Scan for the cell matching the given text and deliver its [x, y] coordinate at center. 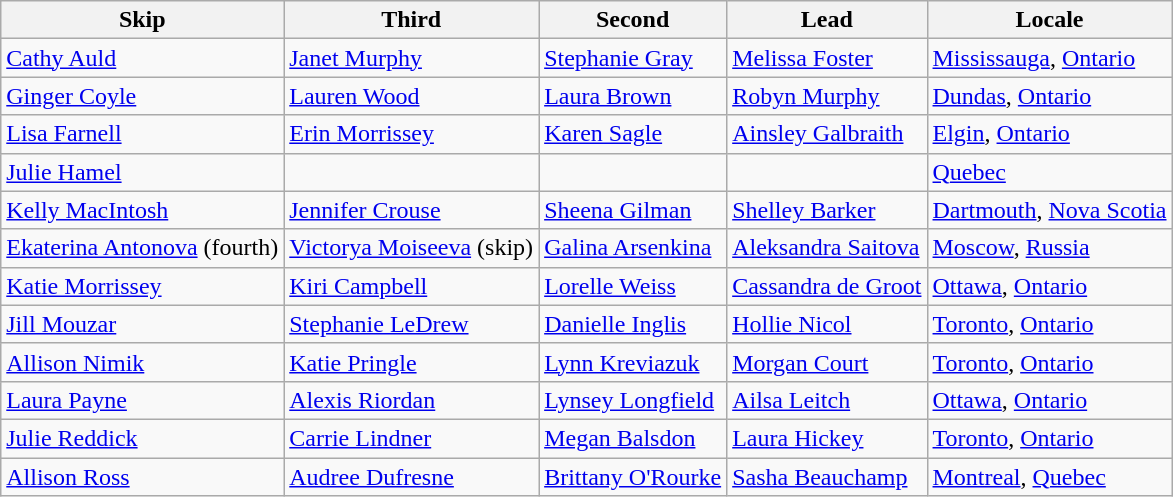
Karen Sagle [633, 134]
Danielle Inglis [633, 324]
Lynn Kreviazuk [633, 362]
Sheena Gilman [633, 210]
Quebec [1050, 172]
Julie Reddick [142, 438]
Cathy Auld [142, 58]
Katie Pringle [412, 362]
Cassandra de Groot [827, 286]
Lauren Wood [412, 96]
Stephanie LeDrew [412, 324]
Elgin, Ontario [1050, 134]
Dartmouth, Nova Scotia [1050, 210]
Skip [142, 20]
Lynsey Longfield [633, 400]
Galina Arsenkina [633, 248]
Erin Morrissey [412, 134]
Second [633, 20]
Ginger Coyle [142, 96]
Janet Murphy [412, 58]
Alexis Riordan [412, 400]
Lorelle Weiss [633, 286]
Kelly MacIntosh [142, 210]
Aleksandra Saitova [827, 248]
Melissa Foster [827, 58]
Victorya Moiseeva (skip) [412, 248]
Robyn Murphy [827, 96]
Mississauga, Ontario [1050, 58]
Laura Payne [142, 400]
Sasha Beauchamp [827, 477]
Ailsa Leitch [827, 400]
Jennifer Crouse [412, 210]
Julie Hamel [142, 172]
Montreal, Quebec [1050, 477]
Lisa Farnell [142, 134]
Allison Ross [142, 477]
Moscow, Russia [1050, 248]
Katie Morrissey [142, 286]
Carrie Lindner [412, 438]
Brittany O'Rourke [633, 477]
Kiri Campbell [412, 286]
Locale [1050, 20]
Lead [827, 20]
Laura Brown [633, 96]
Ainsley Galbraith [827, 134]
Stephanie Gray [633, 58]
Shelley Barker [827, 210]
Morgan Court [827, 362]
Hollie Nicol [827, 324]
Dundas, Ontario [1050, 96]
Megan Balsdon [633, 438]
Allison Nimik [142, 362]
Ekaterina Antonova (fourth) [142, 248]
Third [412, 20]
Audree Dufresne [412, 477]
Laura Hickey [827, 438]
Jill Mouzar [142, 324]
